Provide the [X, Y] coordinate of the cell's center where the given text is located.  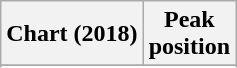
Peakposition [189, 34]
Chart (2018) [72, 34]
